For the text-containing cell, return its midpoint in [x, y] coordinate format. 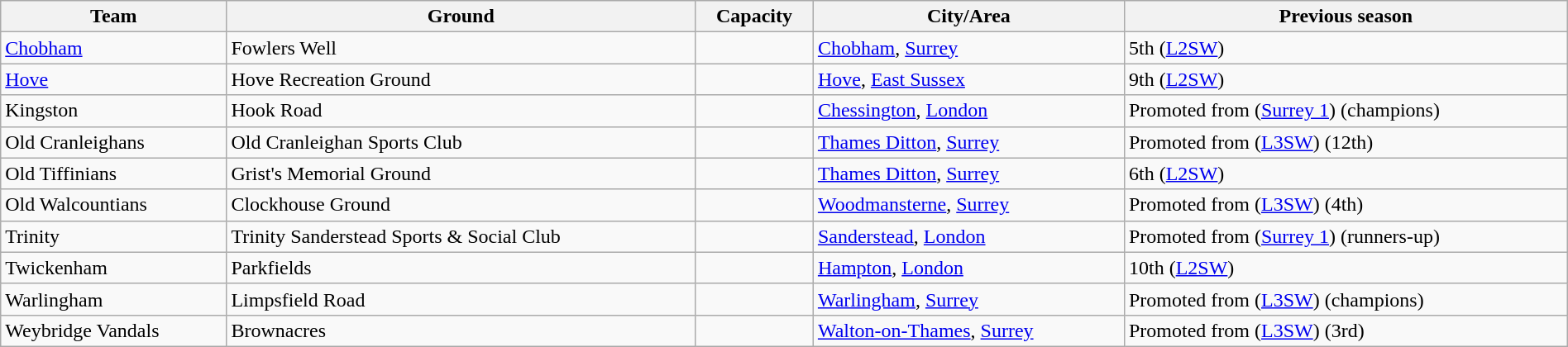
Woodmansterne, Surrey [968, 205]
Old Cranleighans [114, 142]
Hove [114, 79]
Sanderstead, London [968, 236]
Fowlers Well [461, 48]
Hook Road [461, 111]
Kingston [114, 111]
Ground [461, 17]
5th (L2SW) [1346, 48]
Old Cranleighan Sports Club [461, 142]
Capacity [754, 17]
Clockhouse Ground [461, 205]
10th (L2SW) [1346, 268]
9th (L2SW) [1346, 79]
Previous season [1346, 17]
Twickenham [114, 268]
Warlingham [114, 299]
Walton-on-Thames, Surrey [968, 330]
Hove, East Sussex [968, 79]
6th (L2SW) [1346, 173]
Trinity Sanderstead Sports & Social Club [461, 236]
City/Area [968, 17]
Promoted from (Surrey 1) (runners-up) [1346, 236]
Brownacres [461, 330]
Promoted from (L3SW) (12th) [1346, 142]
Chessington, London [968, 111]
Trinity [114, 236]
Warlingham, Surrey [968, 299]
Old Tiffinians [114, 173]
Weybridge Vandals [114, 330]
Chobham, Surrey [968, 48]
Chobham [114, 48]
Hove Recreation Ground [461, 79]
Promoted from (L3SW) (3rd) [1346, 330]
Limpsfield Road [461, 299]
Old Walcountians [114, 205]
Promoted from (L3SW) (champions) [1346, 299]
Promoted from (L3SW) (4th) [1346, 205]
Grist's Memorial Ground [461, 173]
Hampton, London [968, 268]
Team [114, 17]
Parkfields [461, 268]
Promoted from (Surrey 1) (champions) [1346, 111]
